For the text-containing cell, return its midpoint in (X, Y) coordinate format. 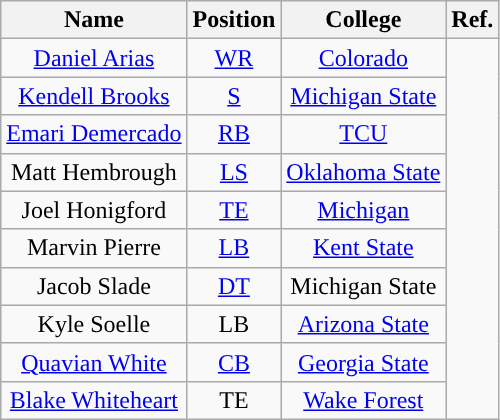
Oklahoma State (364, 172)
Daniel Arias (94, 58)
Position (234, 20)
Kyle Soelle (94, 324)
Name (94, 20)
WR (234, 58)
DT (234, 286)
Michigan (364, 210)
Marvin Pierre (94, 248)
Quavian White (94, 362)
Matt Hembrough (94, 172)
Kent State (364, 248)
Blake Whiteheart (94, 400)
Arizona State (364, 324)
Emari Demercado (94, 134)
Kendell Brooks (94, 96)
TCU (364, 134)
RB (234, 134)
Colorado (364, 58)
CB (234, 362)
College (364, 20)
Georgia State (364, 362)
Ref. (472, 20)
Joel Honigford (94, 210)
Jacob Slade (94, 286)
S (234, 96)
Wake Forest (364, 400)
LS (234, 172)
